Determine the [x, y] coordinate at the center of the cell enclosing the given text.  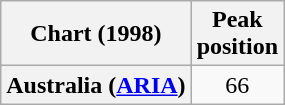
Chart (1998) [96, 34]
Peakposition [237, 34]
66 [237, 85]
Australia (ARIA) [96, 85]
